Identify which cell holds the provided text, then report its (x, y) central coordinate. 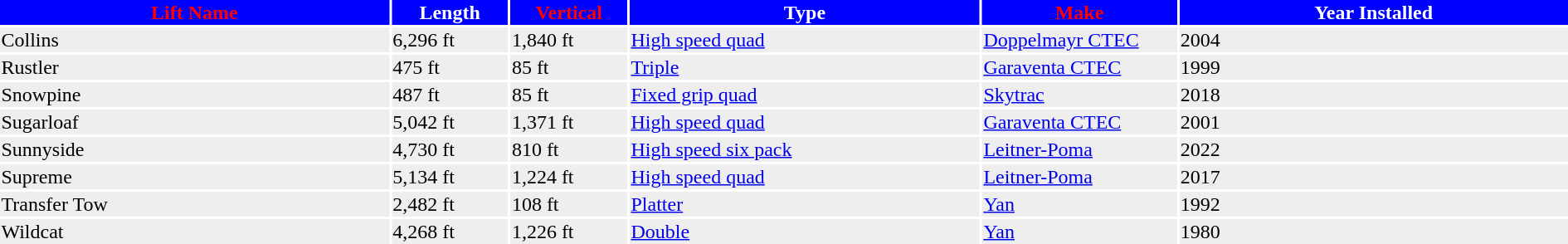
Year Installed (1374, 12)
Rustler (194, 67)
Triple (805, 67)
2018 (1374, 95)
Supreme (194, 177)
1999 (1374, 67)
Type (805, 12)
Vertical (569, 12)
475 ft (450, 67)
Collins (194, 40)
2001 (1374, 122)
Platter (805, 204)
Skytrac (1079, 95)
2004 (1374, 40)
Wildcat (194, 232)
108 ft (569, 204)
1,224 ft (569, 177)
6,296 ft (450, 40)
487 ft (450, 95)
Length (450, 12)
Snowpine (194, 95)
Sugarloaf (194, 122)
1,840 ft (569, 40)
5,042 ft (450, 122)
Lift Name (194, 12)
High speed six pack (805, 149)
1992 (1374, 204)
1,226 ft (569, 232)
Sunnyside (194, 149)
Double (805, 232)
Fixed grip quad (805, 95)
810 ft (569, 149)
Doppelmayr CTEC (1079, 40)
5,134 ft (450, 177)
1,371 ft (569, 122)
4,730 ft (450, 149)
2017 (1374, 177)
1980 (1374, 232)
4,268 ft (450, 232)
Make (1079, 12)
2022 (1374, 149)
Transfer Tow (194, 204)
2,482 ft (450, 204)
